From the cell containing the given text, extract its center point as [X, Y] coordinate. 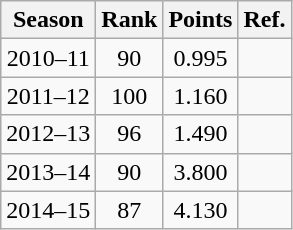
1.490 [200, 134]
2013–14 [48, 172]
4.130 [200, 210]
2014–15 [48, 210]
Rank [130, 20]
Season [48, 20]
Ref. [264, 20]
96 [130, 134]
1.160 [200, 96]
Points [200, 20]
2011–12 [48, 96]
100 [130, 96]
87 [130, 210]
2010–11 [48, 58]
3.800 [200, 172]
2012–13 [48, 134]
0.995 [200, 58]
